For the text-containing cell, return its midpoint in (x, y) coordinate format. 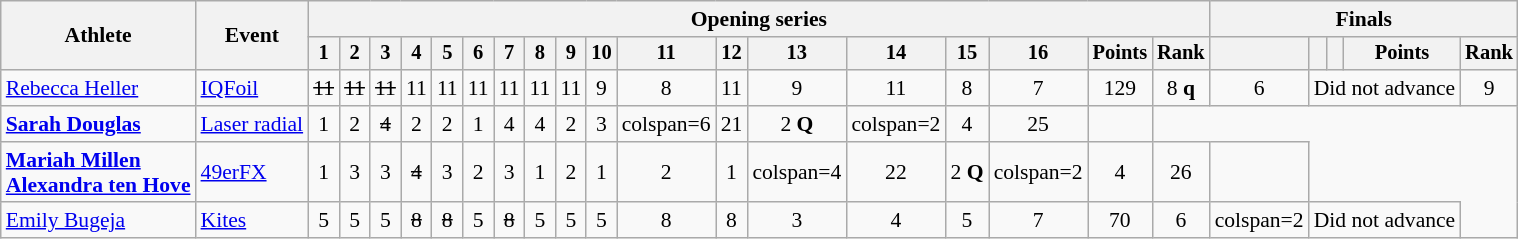
Mariah MillenAlexandra ten Hove (98, 172)
25 (1038, 124)
26 (1181, 172)
Opening series (758, 19)
Sarah Douglas (98, 124)
12 (732, 54)
Kites (252, 221)
Laser radial (252, 124)
colspan=4 (796, 172)
16 (1038, 54)
22 (896, 172)
49erFX (252, 172)
Athlete (98, 36)
colspan=6 (666, 124)
IQFoil (252, 88)
13 (796, 54)
Emily Bugeja (98, 221)
14 (896, 54)
8 q (1181, 88)
15 (966, 54)
70 (1120, 221)
Finals (1364, 19)
129 (1120, 88)
Rebecca Heller (98, 88)
10 (601, 54)
21 (732, 124)
Event (252, 36)
